Determine the (X, Y) coordinate at the center of the cell enclosing the given text.  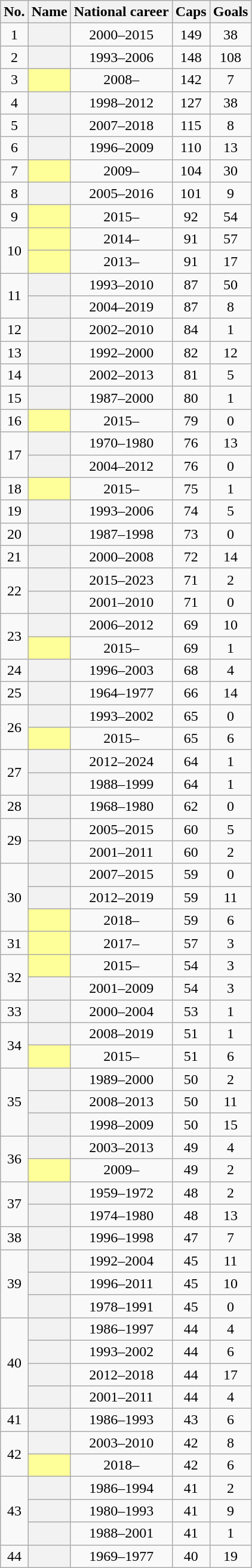
82 (191, 353)
23 (14, 636)
2013– (121, 261)
2012–2024 (121, 761)
2008– (121, 80)
35 (14, 1102)
39 (14, 1283)
2012–2019 (121, 897)
2012–2018 (121, 1374)
127 (191, 103)
36 (14, 1159)
1992–2000 (121, 353)
79 (191, 421)
2005–2016 (121, 193)
1986–1993 (121, 1420)
2000–2015 (121, 35)
2003–2010 (121, 1443)
22 (14, 591)
2002–2010 (121, 330)
104 (191, 171)
1996–2009 (121, 148)
2000–2008 (121, 557)
92 (191, 216)
110 (191, 148)
24 (14, 671)
81 (191, 375)
1974–1980 (121, 1215)
1987–1998 (121, 534)
32 (14, 977)
2008–2013 (121, 1102)
2017– (121, 943)
37 (14, 1204)
1978–1991 (121, 1306)
2007–2018 (121, 125)
Goals (231, 12)
18 (14, 489)
20 (14, 534)
1969–1977 (121, 1556)
2004–2012 (121, 466)
No. (14, 12)
1970–1980 (121, 443)
73 (191, 534)
1996–2003 (121, 671)
1993–2010 (121, 285)
72 (191, 557)
21 (14, 557)
66 (191, 693)
1986–1997 (121, 1329)
53 (191, 1011)
101 (191, 193)
33 (14, 1011)
25 (14, 693)
142 (191, 80)
26 (14, 727)
28 (14, 807)
2003–2013 (121, 1147)
2008–2019 (121, 1034)
1998–2012 (121, 103)
Caps (191, 12)
1964–1977 (121, 693)
31 (14, 943)
National career (121, 12)
2004–2019 (121, 307)
1959–1972 (121, 1193)
62 (191, 807)
2015–2023 (121, 579)
75 (191, 489)
148 (191, 57)
29 (14, 841)
1968–1980 (121, 807)
84 (191, 330)
2001–2010 (121, 602)
47 (191, 1238)
2006–2012 (121, 625)
68 (191, 671)
2002–2013 (121, 375)
1988–2001 (121, 1533)
2001–2009 (121, 988)
1986–1994 (121, 1488)
1988–1999 (121, 784)
80 (191, 398)
108 (231, 57)
2000–2004 (121, 1011)
1996–1998 (121, 1238)
74 (191, 511)
1980–1993 (121, 1511)
27 (14, 773)
2005–2015 (121, 829)
1996–2011 (121, 1283)
1989–2000 (121, 1079)
2014– (121, 239)
1987–2000 (121, 398)
2007–2015 (121, 875)
1998–2009 (121, 1125)
149 (191, 35)
34 (14, 1045)
115 (191, 125)
16 (14, 421)
1992–2004 (121, 1261)
Name (49, 12)
